Pinpoint the cell where the given text exists, returning its [x, y] midpoint coordinate. 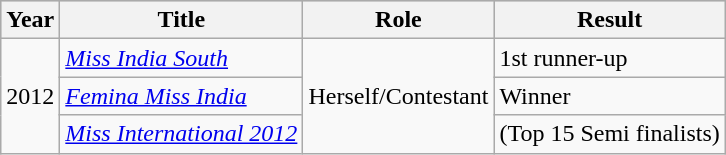
Year [30, 20]
Title [182, 20]
Herself/Contestant [398, 96]
Role [398, 20]
1st runner-up [610, 58]
Result [610, 20]
Femina Miss India [182, 96]
Miss International 2012 [182, 134]
Winner [610, 96]
2012 [30, 96]
Miss India South [182, 58]
(Top 15 Semi finalists) [610, 134]
